For the text-containing cell, return its midpoint in [x, y] coordinate format. 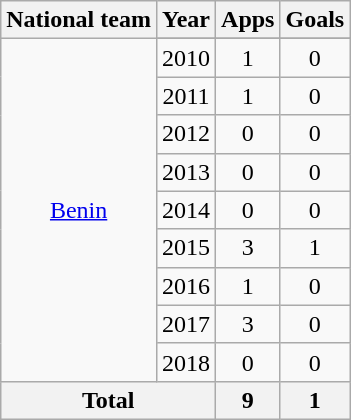
2015 [186, 248]
2017 [186, 324]
Year [186, 20]
Apps [248, 20]
2010 [186, 58]
2011 [186, 96]
2018 [186, 362]
Benin [79, 210]
2013 [186, 172]
Goals [315, 20]
9 [248, 400]
Total [108, 400]
2016 [186, 286]
2014 [186, 210]
2012 [186, 134]
National team [79, 20]
